Search for the cell housing the specified text and yield its [x, y] center coordinate. 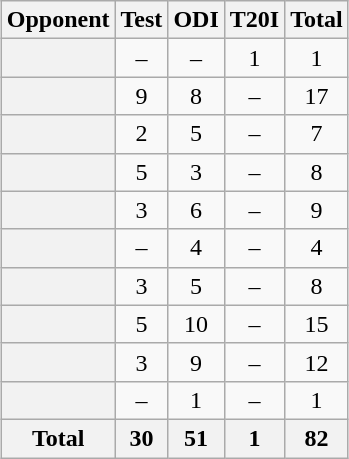
10 [196, 324]
Opponent [58, 20]
7 [317, 134]
17 [317, 96]
82 [317, 438]
ODI [196, 20]
15 [317, 324]
30 [142, 438]
6 [196, 210]
T20I [254, 20]
Test [142, 20]
2 [142, 134]
51 [196, 438]
12 [317, 362]
